Output the (X, Y) coordinate of the center of the cell containing the given text.  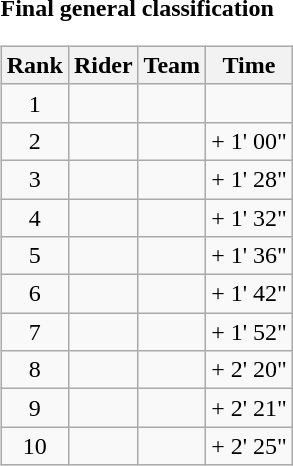
+ 1' 28" (250, 179)
10 (34, 446)
7 (34, 332)
+ 1' 36" (250, 256)
+ 1' 00" (250, 141)
+ 1' 32" (250, 217)
+ 2' 21" (250, 408)
8 (34, 370)
5 (34, 256)
6 (34, 294)
+ 1' 42" (250, 294)
Time (250, 65)
+ 1' 52" (250, 332)
+ 2' 25" (250, 446)
Rank (34, 65)
2 (34, 141)
Team (172, 65)
+ 2' 20" (250, 370)
1 (34, 103)
3 (34, 179)
4 (34, 217)
9 (34, 408)
Rider (103, 65)
